Return the (X, Y) coordinate for the center point of the cell that contains the specified text.  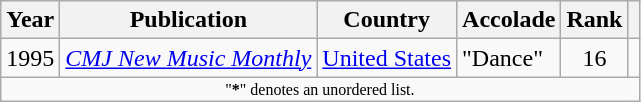
Year (30, 20)
"Dance" (509, 58)
CMJ New Music Monthly (188, 58)
Accolade (509, 20)
1995 (30, 58)
Publication (188, 20)
16 (594, 58)
"*" denotes an unordered list. (320, 89)
Rank (594, 20)
Country (387, 20)
United States (387, 58)
